Locate the cell with the specified text and output its [x, y] center coordinate. 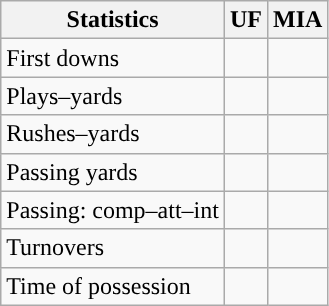
Passing yards [113, 172]
Statistics [113, 20]
First downs [113, 58]
Rushes–yards [113, 134]
UF [246, 20]
Turnovers [113, 248]
Plays–yards [113, 96]
Passing: comp–att–int [113, 210]
MIA [298, 20]
Time of possession [113, 286]
